For the text-containing cell, return its midpoint in [x, y] coordinate format. 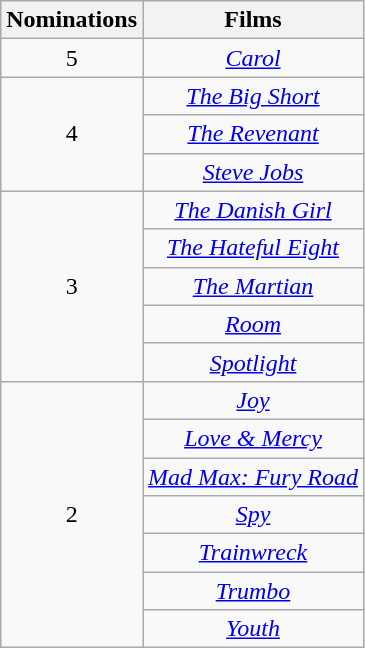
2 [72, 514]
Love & Mercy [252, 438]
The Big Short [252, 96]
Trumbo [252, 591]
Spotlight [252, 362]
5 [72, 58]
Carol [252, 58]
Mad Max: Fury Road [252, 477]
The Hateful Eight [252, 248]
3 [72, 286]
The Revenant [252, 134]
Steve Jobs [252, 172]
Youth [252, 629]
Room [252, 324]
The Martian [252, 286]
Trainwreck [252, 553]
Nominations [72, 20]
Films [252, 20]
4 [72, 134]
Joy [252, 400]
Spy [252, 515]
The Danish Girl [252, 210]
